Capture the cell that displays the provided text and extract its (x, y) central coordinate. 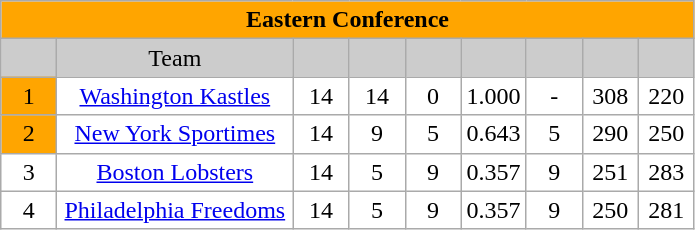
281 (666, 210)
Team (175, 58)
290 (610, 134)
0.643 (494, 134)
Washington Kastles (175, 96)
Boston Lobsters (175, 172)
Philadelphia Freedoms (175, 210)
308 (610, 96)
1.000 (494, 96)
Eastern Conference (348, 20)
283 (666, 172)
4 (29, 210)
- (554, 96)
3 (29, 172)
New York Sportimes (175, 134)
1 (29, 96)
251 (610, 172)
2 (29, 134)
220 (666, 96)
0 (433, 96)
